Capture the cell that displays the provided text and extract its [X, Y] central coordinate. 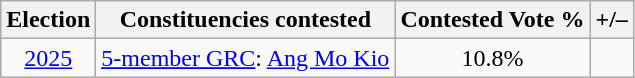
Election [48, 20]
Constituencies contested [246, 20]
Contested Vote % [492, 20]
10.8% [492, 58]
5-member GRC: Ang Mo Kio [246, 58]
2025 [48, 58]
+/– [612, 20]
